Capture the cell that displays the provided text and extract its [x, y] central coordinate. 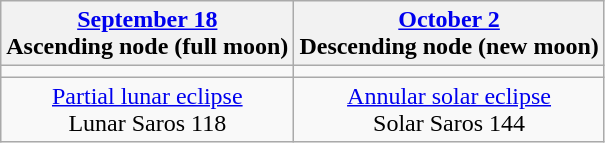
September 18Ascending node (full moon) [148, 34]
Partial lunar eclipseLunar Saros 118 [148, 110]
Annular solar eclipseSolar Saros 144 [449, 110]
October 2Descending node (new moon) [449, 34]
